Identify which cell holds the provided text, then report its [x, y] central coordinate. 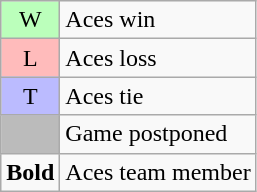
Bold [30, 172]
Aces team member [158, 172]
Aces tie [158, 96]
W [30, 20]
L [30, 58]
Aces win [158, 20]
T [30, 96]
Aces loss [158, 58]
Game postponed [158, 134]
